Locate the cell with the specified text and output its [x, y] center coordinate. 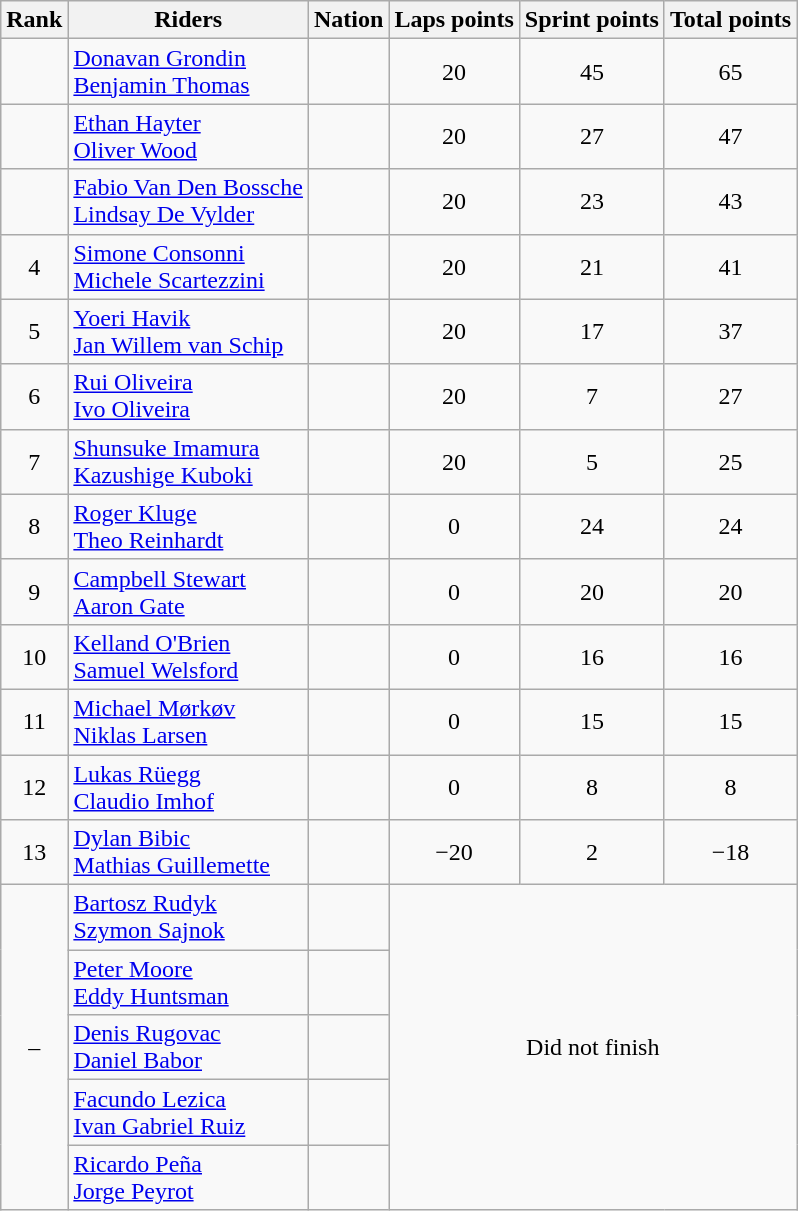
Ethan HayterOliver Wood [188, 136]
Did not finish [593, 1048]
Roger KlugeTheo Reinhardt [188, 526]
25 [730, 462]
– [34, 1048]
Michael MørkøvNiklas Larsen [188, 722]
Sprint points [592, 20]
11 [34, 722]
21 [592, 266]
Nation [348, 20]
Rui OliveiraIvo Oliveira [188, 396]
Lukas RüeggClaudio Imhof [188, 786]
Kelland O'BrienSamuel Welsford [188, 656]
Peter MooreEddy Huntsman [188, 982]
45 [592, 72]
−20 [454, 852]
12 [34, 786]
Donavan GrondinBenjamin Thomas [188, 72]
43 [730, 202]
Yoeri HavikJan Willem van Schip [188, 332]
Shunsuke ImamuraKazushige Kuboki [188, 462]
13 [34, 852]
37 [730, 332]
17 [592, 332]
Total points [730, 20]
23 [592, 202]
4 [34, 266]
Simone ConsonniMichele Scartezzini [188, 266]
65 [730, 72]
Denis RugovacDaniel Babor [188, 1048]
Rank [34, 20]
Dylan BibicMathias Guillemette [188, 852]
−18 [730, 852]
Campbell StewartAaron Gate [188, 592]
Ricardo PeñaJorge Peyrot [188, 1178]
6 [34, 396]
41 [730, 266]
Facundo LezicaIvan Gabriel Ruiz [188, 1112]
9 [34, 592]
47 [730, 136]
Riders [188, 20]
Bartosz RudykSzymon Sajnok [188, 918]
Fabio Van Den BosscheLindsay De Vylder [188, 202]
10 [34, 656]
2 [592, 852]
Laps points [454, 20]
